Provide the (x, y) coordinate of the cell's center where the given text is located.  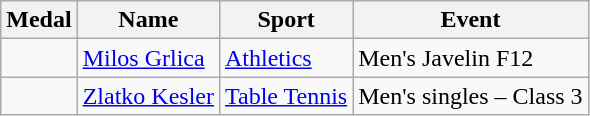
Event (470, 20)
Milos Grlica (148, 58)
Athletics (286, 58)
Men's Javelin F12 (470, 58)
Sport (286, 20)
Medal (39, 20)
Name (148, 20)
Zlatko Kesler (148, 96)
Men's singles – Class 3 (470, 96)
Table Tennis (286, 96)
